Find where the given text appears and provide that cell's center as (x, y) coordinate. 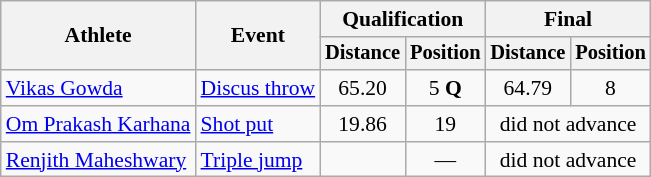
Qualification (402, 19)
8 (610, 88)
Final (568, 19)
64.79 (528, 88)
19 (445, 124)
Athlete (98, 36)
Shot put (258, 124)
65.20 (362, 88)
5 Q (445, 88)
Om Prakash Karhana (98, 124)
Event (258, 36)
Vikas Gowda (98, 88)
19.86 (362, 124)
Discus throw (258, 88)
did not advance (568, 124)
